Pinpoint the cell where the given text exists, returning its (x, y) midpoint coordinate. 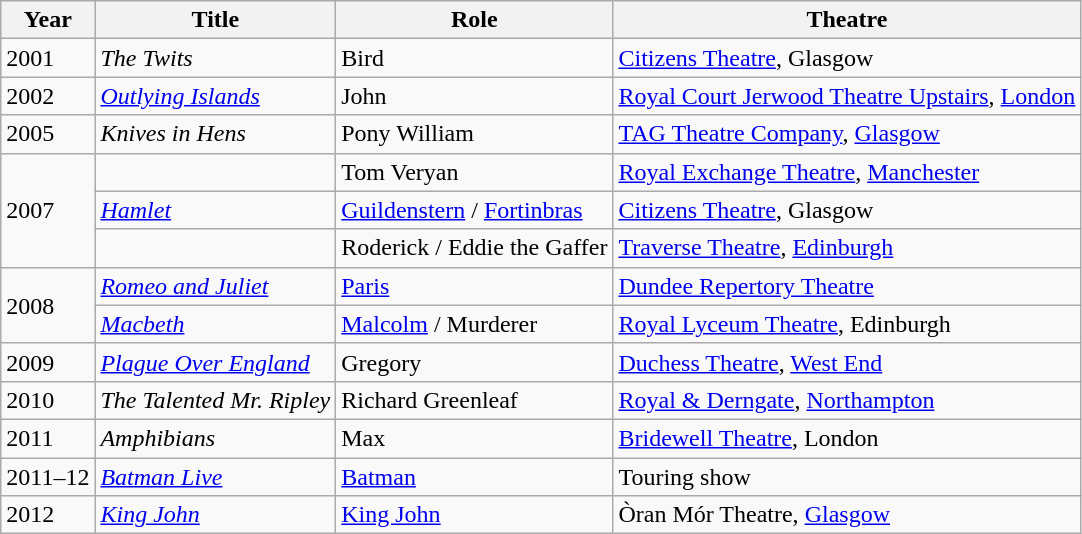
2002 (48, 96)
Royal Lyceum Theatre, Edinburgh (847, 324)
2001 (48, 58)
Year (48, 20)
2011 (48, 438)
Plague Over England (216, 362)
Guildenstern / Fortinbras (474, 210)
The Twits (216, 58)
Knives in Hens (216, 134)
2012 (48, 515)
Touring show (847, 477)
2010 (48, 400)
Paris (474, 286)
Gregory (474, 362)
John (474, 96)
Macbeth (216, 324)
Richard Greenleaf (474, 400)
2007 (48, 210)
Malcolm / Murderer (474, 324)
Outlying Islands (216, 96)
The Talented Mr. Ripley (216, 400)
Royal Exchange Theatre, Manchester (847, 172)
Romeo and Juliet (216, 286)
2005 (48, 134)
Hamlet (216, 210)
Pony William (474, 134)
Roderick / Eddie the Gaffer (474, 248)
Batman (474, 477)
Royal Court Jerwood Theatre Upstairs, London (847, 96)
Batman Live (216, 477)
Bridewell Theatre, London (847, 438)
2011–12 (48, 477)
2008 (48, 305)
Bird (474, 58)
Òran Mór Theatre, Glasgow (847, 515)
Traverse Theatre, Edinburgh (847, 248)
Theatre (847, 20)
Max (474, 438)
Dundee Repertory Theatre (847, 286)
TAG Theatre Company, Glasgow (847, 134)
Royal & Derngate, Northampton (847, 400)
2009 (48, 362)
Role (474, 20)
Amphibians (216, 438)
Tom Veryan (474, 172)
Title (216, 20)
Duchess Theatre, West End (847, 362)
